Identify which cell holds the provided text, then report its [x, y] central coordinate. 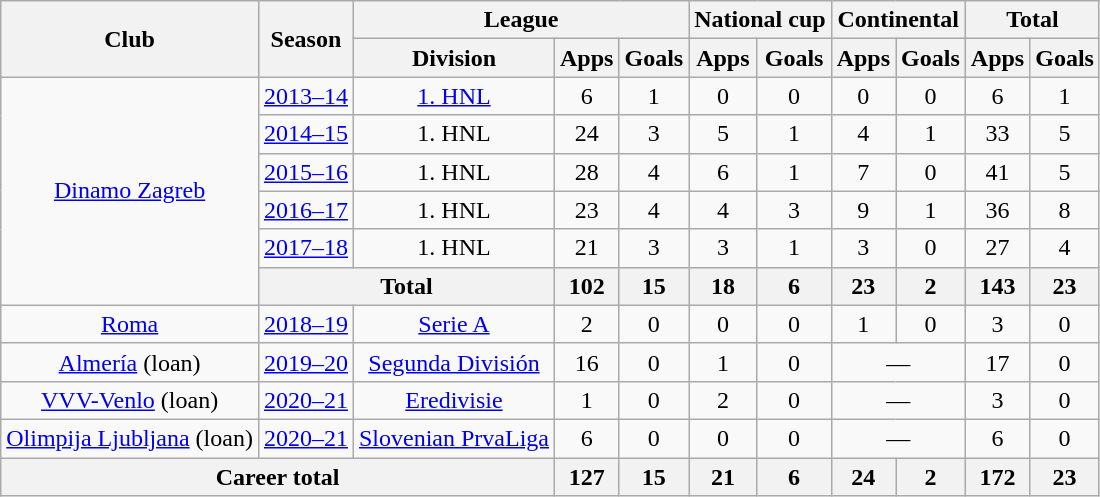
16 [587, 362]
8 [1065, 210]
172 [997, 477]
2014–15 [306, 134]
Segunda División [454, 362]
Career total [278, 477]
Roma [130, 324]
143 [997, 286]
7 [863, 172]
Serie A [454, 324]
2015–16 [306, 172]
National cup [760, 20]
2018–19 [306, 324]
2019–20 [306, 362]
2016–17 [306, 210]
41 [997, 172]
VVV-Venlo (loan) [130, 400]
36 [997, 210]
18 [723, 286]
27 [997, 248]
Continental [898, 20]
17 [997, 362]
2013–14 [306, 96]
Division [454, 58]
Almería (loan) [130, 362]
Dinamo Zagreb [130, 191]
33 [997, 134]
Season [306, 39]
Eredivisie [454, 400]
Slovenian PrvaLiga [454, 438]
102 [587, 286]
127 [587, 477]
Olimpija Ljubljana (loan) [130, 438]
League [520, 20]
28 [587, 172]
Club [130, 39]
9 [863, 210]
2017–18 [306, 248]
